Capture the cell that displays the provided text and extract its (x, y) central coordinate. 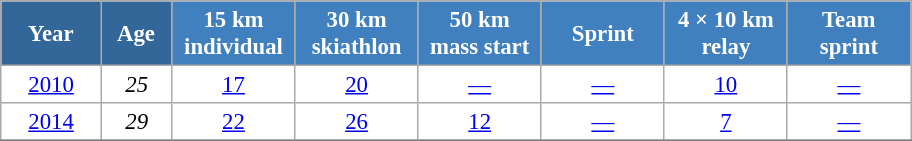
2014 (52, 122)
17 (234, 85)
4 × 10 km relay (726, 34)
20 (356, 85)
12 (480, 122)
25 (136, 85)
Year (52, 34)
50 km mass start (480, 34)
26 (356, 122)
10 (726, 85)
Sprint (602, 34)
15 km individual (234, 34)
2010 (52, 85)
22 (234, 122)
Age (136, 34)
29 (136, 122)
7 (726, 122)
Team sprint (848, 34)
30 km skiathlon (356, 34)
